Extract the (X, Y) coordinate from the center of the cell holding the provided text.  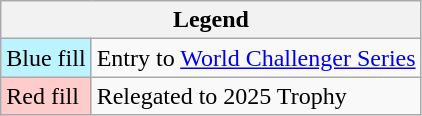
Red fill (46, 96)
Relegated to 2025 Trophy (256, 96)
Legend (211, 20)
Entry to World Challenger Series (256, 58)
Blue fill (46, 58)
